Return the [x, y] coordinate for the center point of the cell that contains the specified text.  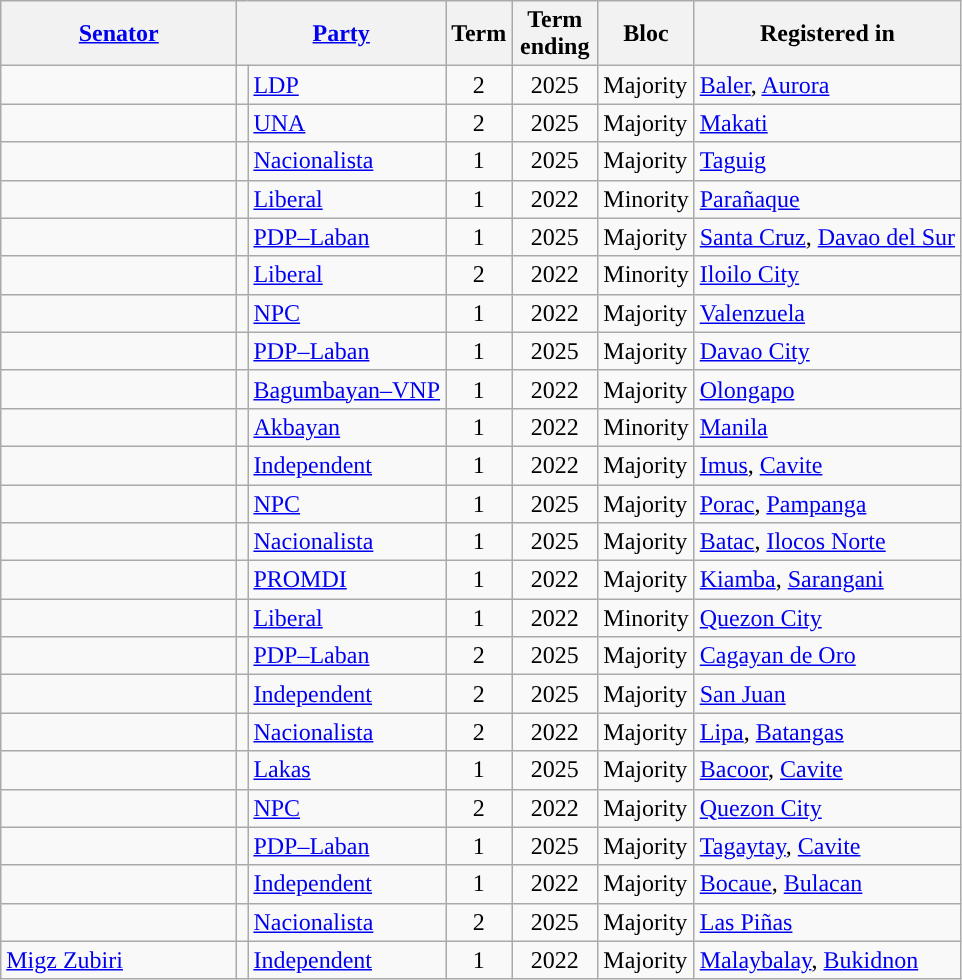
Batac, Ilocos Norte [827, 542]
Porac, Pampanga [827, 503]
Cagayan de Oro [827, 656]
Registered in [827, 34]
Bacoor, Cavite [827, 770]
Bloc [646, 34]
Bagumbayan–VNP [347, 389]
Lakas [347, 770]
Baler, Aurora [827, 85]
Makati [827, 123]
Imus, Cavite [827, 465]
San Juan [827, 694]
Taguig [827, 161]
Las Piñas [827, 922]
Malaybalay, Bukidnon [827, 960]
Iloilo City [827, 275]
Senator [119, 34]
Lipa, Batangas [827, 732]
Kiamba, Sarangani [827, 580]
Santa Cruz, Davao del Sur [827, 237]
Term ending [555, 34]
Migz Zubiri [119, 960]
Manila [827, 427]
Parañaque [827, 199]
Akbayan [347, 427]
Term [479, 34]
LDP [347, 85]
Valenzuela [827, 313]
Tagaytay, Cavite [827, 846]
Party [342, 34]
Davao City [827, 351]
PROMDI [347, 580]
Olongapo [827, 389]
Bocaue, Bulacan [827, 884]
UNA [347, 123]
